Extract the (X, Y) coordinate from the center of the cell holding the provided text.  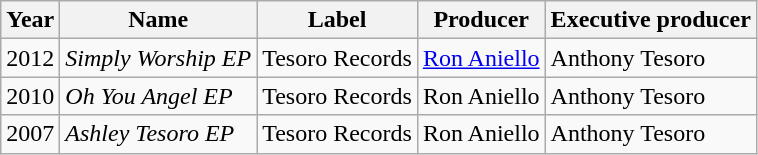
2007 (30, 134)
Ashley Tesoro EP (158, 134)
2012 (30, 58)
Simply Worship EP (158, 58)
Year (30, 20)
2010 (30, 96)
Oh You Angel EP (158, 96)
Label (338, 20)
Name (158, 20)
Executive producer (650, 20)
Producer (481, 20)
